Output the (x, y) coordinate of the center of the cell containing the given text.  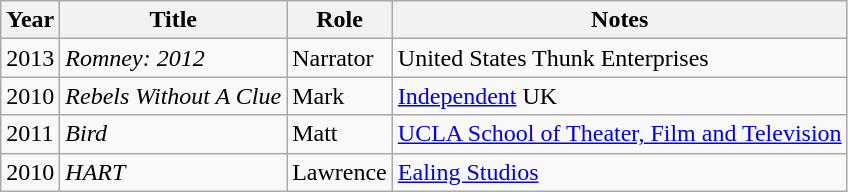
Matt (340, 134)
United States Thunk Enterprises (620, 58)
Ealing Studios (620, 172)
Bird (174, 134)
Narrator (340, 58)
HART (174, 172)
Romney: 2012 (174, 58)
Rebels Without A Clue (174, 96)
Role (340, 20)
Mark (340, 96)
Title (174, 20)
Year (30, 20)
2013 (30, 58)
2011 (30, 134)
UCLA School of Theater, Film and Television (620, 134)
Notes (620, 20)
Lawrence (340, 172)
Independent UK (620, 96)
